Extract the [x, y] coordinate from the center of the cell holding the provided text.  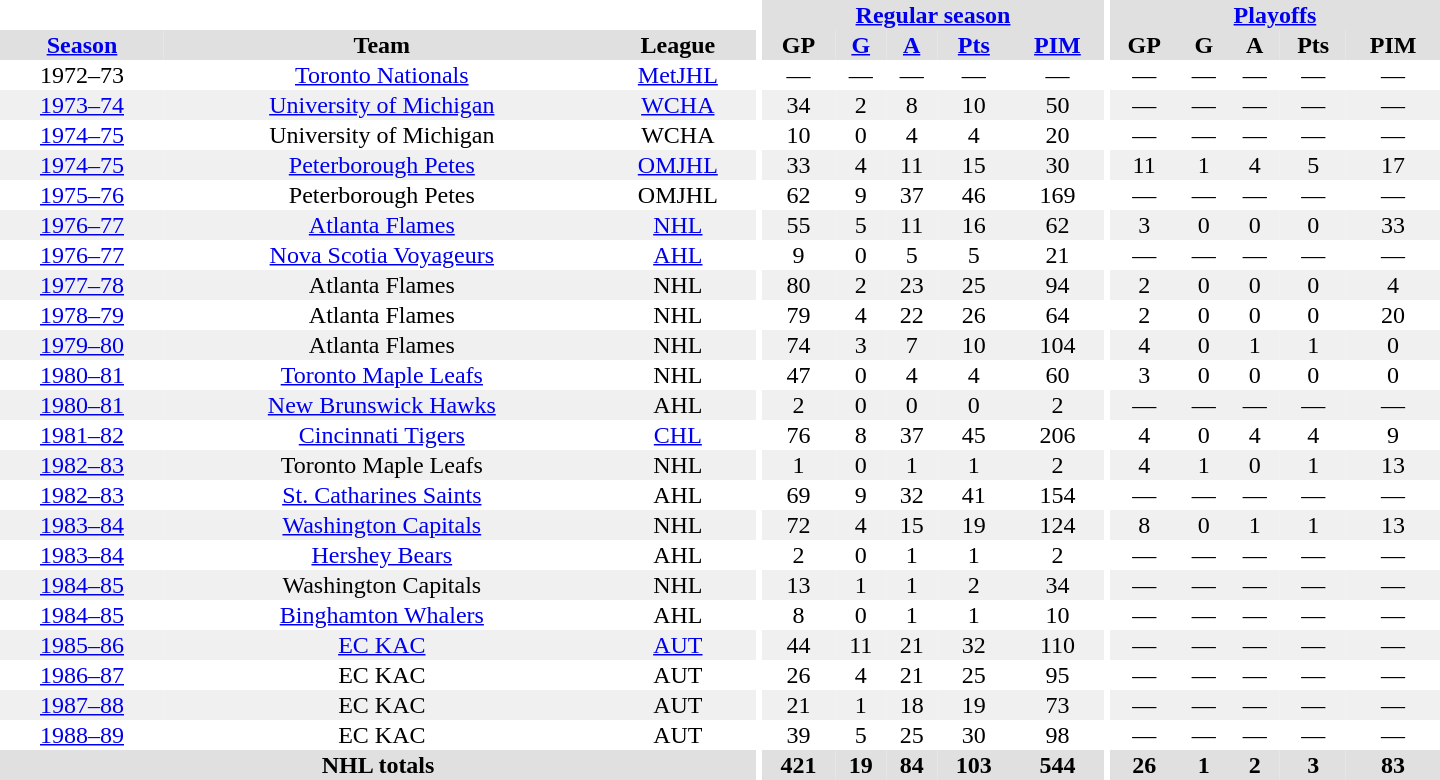
1975–76 [82, 195]
Toronto Nationals [382, 75]
1977–78 [82, 285]
421 [799, 765]
83 [1393, 765]
NHL totals [378, 765]
124 [1058, 525]
1979–80 [82, 345]
1987–88 [82, 705]
110 [1058, 645]
Binghamton Whalers [382, 615]
72 [799, 525]
103 [974, 765]
Season [82, 45]
74 [799, 345]
22 [912, 315]
Playoffs [1275, 15]
23 [912, 285]
104 [1058, 345]
1988–89 [82, 735]
1972–73 [82, 75]
16 [974, 225]
79 [799, 315]
60 [1058, 375]
45 [974, 435]
44 [799, 645]
7 [912, 345]
46 [974, 195]
Cincinnati Tigers [382, 435]
1973–74 [82, 105]
MetJHL [678, 75]
94 [1058, 285]
84 [912, 765]
17 [1393, 165]
39 [799, 735]
98 [1058, 735]
Team [382, 45]
Nova Scotia Voyageurs [382, 255]
95 [1058, 675]
76 [799, 435]
64 [1058, 315]
CHL [678, 435]
154 [1058, 495]
80 [799, 285]
1978–79 [82, 315]
St. Catharines Saints [382, 495]
544 [1058, 765]
47 [799, 375]
1981–82 [82, 435]
50 [1058, 105]
Hershey Bears [382, 555]
55 [799, 225]
Regular season [933, 15]
18 [912, 705]
41 [974, 495]
206 [1058, 435]
1986–87 [82, 675]
73 [1058, 705]
League [678, 45]
69 [799, 495]
New Brunswick Hawks [382, 405]
169 [1058, 195]
1985–86 [82, 645]
